Return the [X, Y] coordinate for the center point of the cell that contains the specified text.  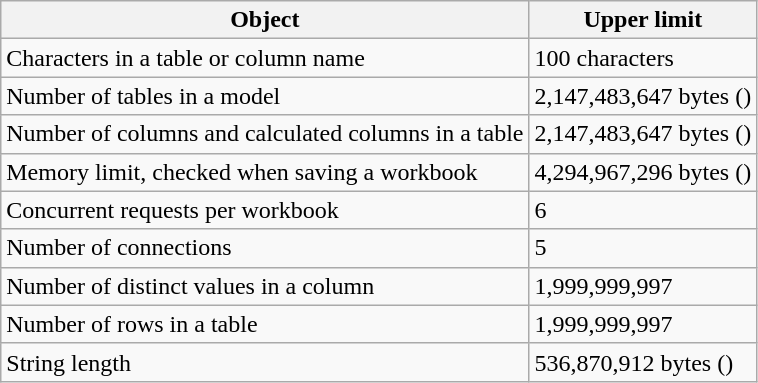
Number of connections [265, 248]
4,294,967,296 bytes () [643, 172]
Number of columns and calculated columns in a table [265, 134]
Number of tables in a model [265, 96]
Memory limit, checked when saving a workbook [265, 172]
536,870,912 bytes () [643, 362]
Number of rows in a table [265, 324]
5 [643, 248]
Number of distinct values in a column [265, 286]
Concurrent requests per workbook [265, 210]
100 characters [643, 58]
String length [265, 362]
Characters in a table or column name [265, 58]
Upper limit [643, 20]
Object [265, 20]
6 [643, 210]
